Provide the [x, y] coordinate of the cell's center where the given text is located.  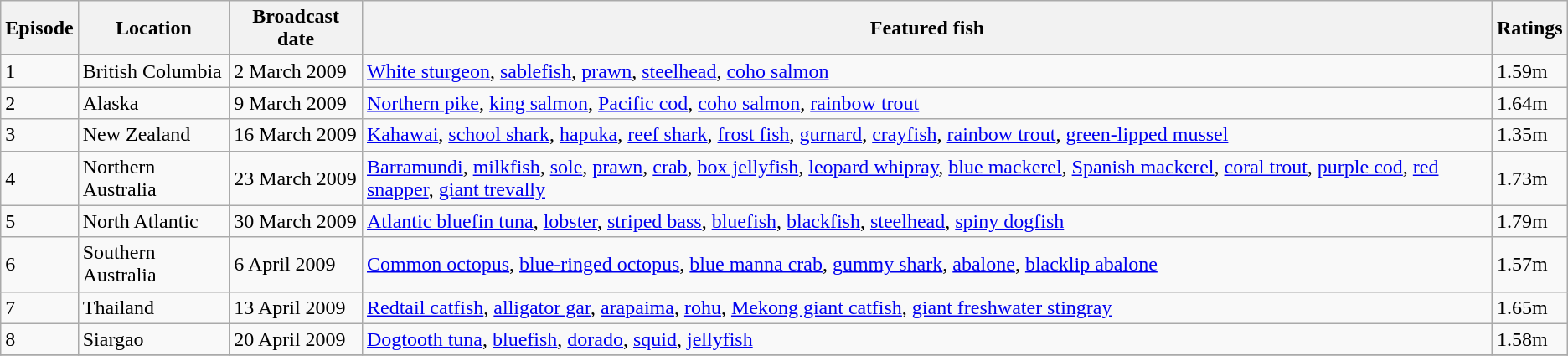
Location [154, 28]
7 [39, 307]
Atlantic bluefin tuna, lobster, striped bass, bluefish, blackfish, steelhead, spiny dogfish [926, 221]
2 [39, 103]
White sturgeon, sablefish, prawn, steelhead, coho salmon [926, 71]
6 April 2009 [297, 265]
4 [39, 178]
30 March 2009 [297, 221]
Common octopus, blue-ringed octopus, blue manna crab, gummy shark, abalone, blacklip abalone [926, 265]
1.73m [1529, 178]
8 [39, 339]
23 March 2009 [297, 178]
1 [39, 71]
Redtail catfish, alligator gar, arapaima, rohu, Mekong giant catfish, giant freshwater stingray [926, 307]
Featured fish [926, 28]
9 March 2009 [297, 103]
1.57m [1529, 265]
1.59m [1529, 71]
3 [39, 135]
13 April 2009 [297, 307]
Ratings [1529, 28]
Siargao [154, 339]
Southern Australia [154, 265]
Kahawai, school shark, hapuka, reef shark, frost fish, gurnard, crayfish, rainbow trout, green-lipped mussel [926, 135]
1.64m [1529, 103]
Northern pike, king salmon, Pacific cod, coho salmon, rainbow trout [926, 103]
2 March 2009 [297, 71]
16 March 2009 [297, 135]
Broadcast date [297, 28]
Dogtooth tuna, bluefish, dorado, squid, jellyfish [926, 339]
North Atlantic [154, 221]
New Zealand [154, 135]
1.65m [1529, 307]
6 [39, 265]
5 [39, 221]
20 April 2009 [297, 339]
1.35m [1529, 135]
1.79m [1529, 221]
Thailand [154, 307]
1.58m [1529, 339]
Alaska [154, 103]
Episode [39, 28]
Northern Australia [154, 178]
British Columbia [154, 71]
